Provide the (X, Y) coordinate of the cell's center where the given text is located.  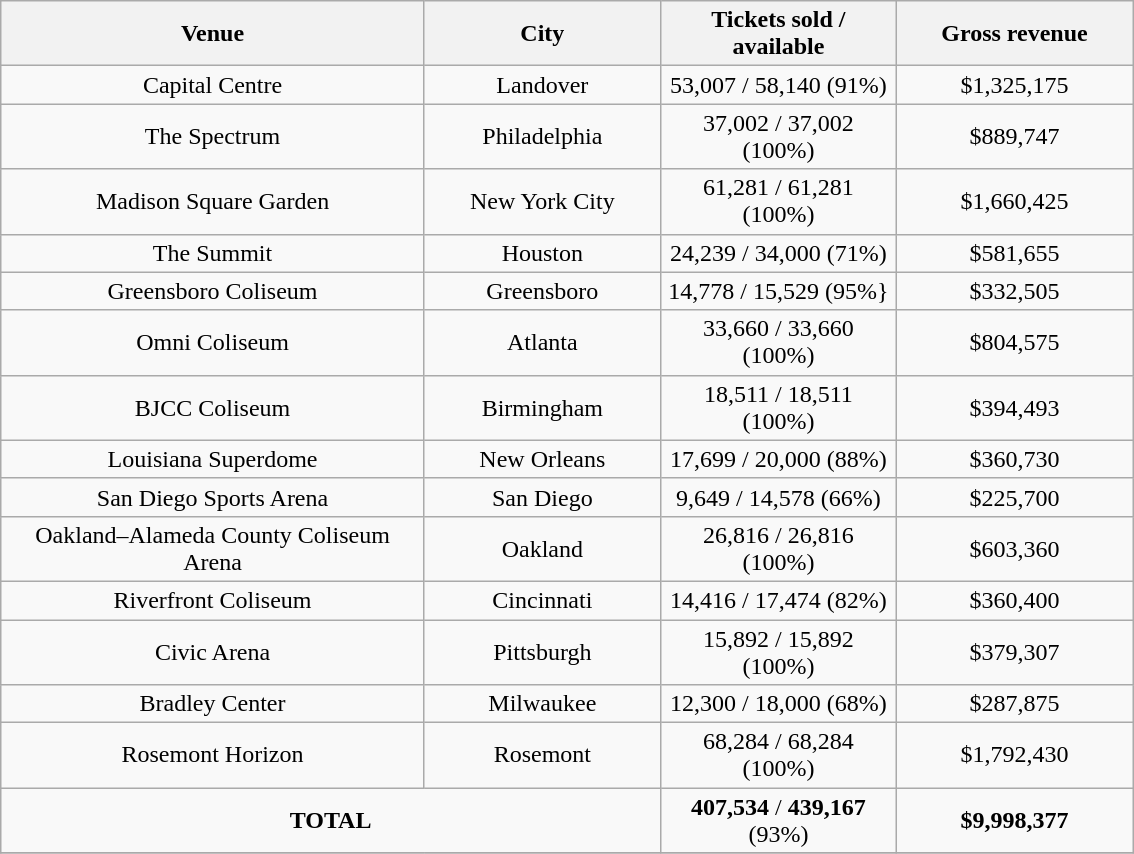
San Diego Sports Arena (213, 497)
$603,360 (1014, 548)
Pittsburgh (542, 652)
Milwaukee (542, 704)
$332,505 (1014, 291)
$889,747 (1014, 136)
Tickets sold / available (778, 34)
Atlanta (542, 342)
$1,660,425 (1014, 202)
15,892 / 15,892 (100%) (778, 652)
17,699 / 20,000 (88%) (778, 459)
Rosemont (542, 756)
37,002 / 37,002 (100%) (778, 136)
The Spectrum (213, 136)
Venue (213, 34)
The Summit (213, 253)
26,816 / 26,816 (100%) (778, 548)
$581,655 (1014, 253)
14,778 / 15,529 (95%} (778, 291)
Capital Centre (213, 85)
18,511 / 18,511 (100%) (778, 408)
BJCC Coliseum (213, 408)
Omni Coliseum (213, 342)
Greensboro (542, 291)
$360,730 (1014, 459)
12,300 / 18,000 (68%) (778, 704)
Louisiana Superdome (213, 459)
$360,400 (1014, 600)
407,534 / 439,167 (93%) (778, 820)
Oakland (542, 548)
Cincinnati (542, 600)
$287,875 (1014, 704)
61,281 / 61,281 (100%) (778, 202)
9,649 / 14,578 (66%) (778, 497)
Houston (542, 253)
24,239 / 34,000 (71%) (778, 253)
Greensboro Coliseum (213, 291)
New Orleans (542, 459)
Landover (542, 85)
$804,575 (1014, 342)
New York City (542, 202)
TOTAL (331, 820)
Oakland–Alameda County Coliseum Arena (213, 548)
$394,493 (1014, 408)
Rosemont Horizon (213, 756)
68,284 / 68,284 (100%) (778, 756)
Philadelphia (542, 136)
Civic Arena (213, 652)
33,660 / 33,660 (100%) (778, 342)
Gross revenue (1014, 34)
$1,792,430 (1014, 756)
$9,998,377 (1014, 820)
San Diego (542, 497)
City (542, 34)
Bradley Center (213, 704)
$1,325,175 (1014, 85)
Madison Square Garden (213, 202)
Birmingham (542, 408)
$225,700 (1014, 497)
Riverfront Coliseum (213, 600)
14,416 / 17,474 (82%) (778, 600)
$379,307 (1014, 652)
53,007 / 58,140 (91%) (778, 85)
